Determine the [X, Y] coordinate at the center of the cell enclosing the given text.  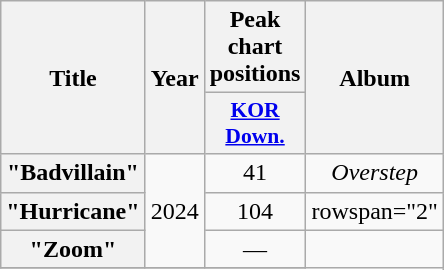
KORDown. [255, 124]
"Zoom" [73, 249]
Peak chart positions [255, 47]
41 [255, 173]
rowspan="2" [375, 211]
Title [73, 78]
"Hurricane" [73, 211]
Year [174, 78]
Album [375, 78]
104 [255, 211]
Overstep [375, 173]
"Badvillain" [73, 173]
2024 [174, 211]
— [255, 249]
